From the cell containing the given text, extract its center point as (x, y) coordinate. 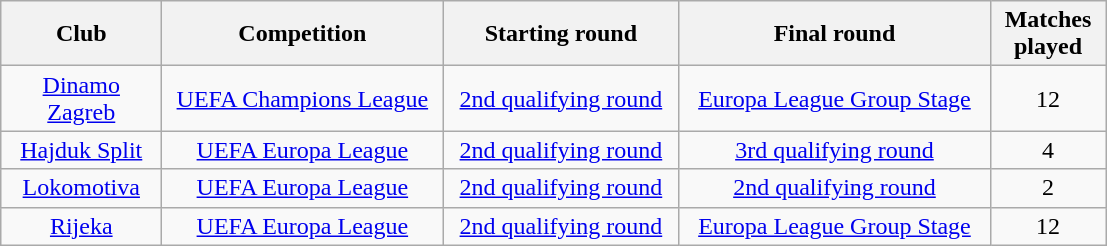
Final round (834, 34)
UEFA Champions League (302, 98)
4 (1048, 150)
Matches played (1048, 34)
Competition (302, 34)
2 (1048, 188)
Club (82, 34)
Starting round (561, 34)
Lokomotiva (82, 188)
Hajduk Split (82, 150)
3rd qualifying round (834, 150)
Rijeka (82, 226)
Dinamo Zagreb (82, 98)
